Output the [x, y] coordinate of the center of the cell containing the given text.  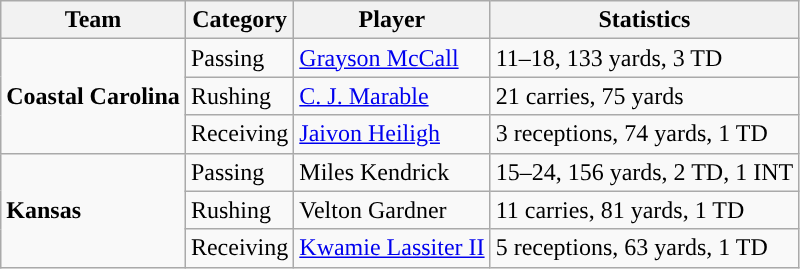
Grayson McCall [392, 58]
Kansas [94, 210]
C. J. Marable [392, 96]
5 receptions, 63 yards, 1 TD [644, 248]
Kwamie Lassiter II [392, 248]
Coastal Carolina [94, 96]
Team [94, 20]
15–24, 156 yards, 2 TD, 1 INT [644, 172]
11–18, 133 yards, 3 TD [644, 58]
Jaivon Heiligh [392, 134]
3 receptions, 74 yards, 1 TD [644, 134]
Player [392, 20]
Miles Kendrick [392, 172]
Statistics [644, 20]
21 carries, 75 yards [644, 96]
11 carries, 81 yards, 1 TD [644, 210]
Velton Gardner [392, 210]
Category [239, 20]
